For the text-containing cell, return its midpoint in (x, y) coordinate format. 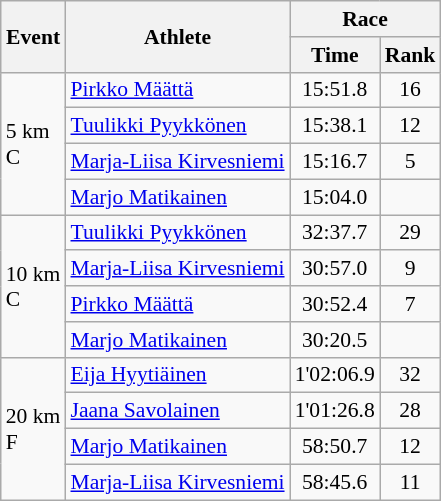
15:04.0 (335, 197)
Event (34, 36)
30:20.5 (335, 340)
1'02:06.9 (335, 375)
15:16.7 (335, 162)
11 (410, 482)
Jaana Savolainen (177, 411)
10 km C (34, 286)
32:37.7 (335, 233)
58:50.7 (335, 447)
29 (410, 233)
30:57.0 (335, 269)
30:52.4 (335, 304)
Time (335, 55)
5 (410, 162)
28 (410, 411)
58:45.6 (335, 482)
15:51.8 (335, 90)
20 km F (34, 428)
15:38.1 (335, 126)
Athlete (177, 36)
5 km C (34, 143)
Rank (410, 55)
1'01:26.8 (335, 411)
7 (410, 304)
32 (410, 375)
16 (410, 90)
Race (366, 19)
Eija Hyytiäinen (177, 375)
9 (410, 269)
